Locate the cell with the specified text and output its [X, Y] center coordinate. 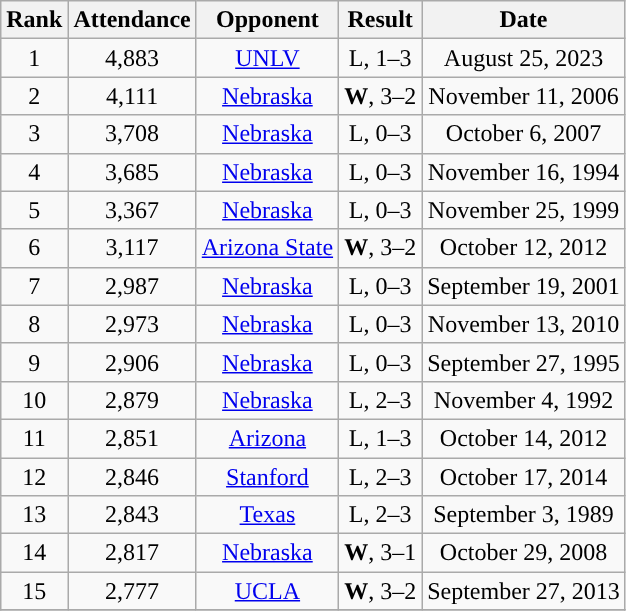
Arizona [267, 438]
November 16, 1994 [524, 172]
13 [34, 515]
3 [34, 134]
October 6, 2007 [524, 134]
12 [34, 477]
4 [34, 172]
UCLA [267, 591]
1 [34, 58]
15 [34, 591]
UNLV [267, 58]
2,851 [132, 438]
Rank [34, 20]
11 [34, 438]
Opponent [267, 20]
September 27, 2013 [524, 591]
September 3, 1989 [524, 515]
Arizona State [267, 248]
5 [34, 210]
October 17, 2014 [524, 477]
Texas [267, 515]
3,708 [132, 134]
2,906 [132, 362]
14 [34, 553]
Stanford [267, 477]
2,879 [132, 400]
2,843 [132, 515]
November 11, 2006 [524, 96]
Result [380, 20]
4,883 [132, 58]
October 12, 2012 [524, 248]
August 25, 2023 [524, 58]
4,111 [132, 96]
9 [34, 362]
November 4, 1992 [524, 400]
November 13, 2010 [524, 324]
2,987 [132, 286]
October 14, 2012 [524, 438]
W, 3–1 [380, 553]
2,777 [132, 591]
3,117 [132, 248]
Date [524, 20]
8 [34, 324]
2 [34, 96]
2,973 [132, 324]
September 19, 2001 [524, 286]
2,846 [132, 477]
6 [34, 248]
3,685 [132, 172]
October 29, 2008 [524, 553]
November 25, 1999 [524, 210]
Attendance [132, 20]
7 [34, 286]
2,817 [132, 553]
September 27, 1995 [524, 362]
3,367 [132, 210]
10 [34, 400]
